Identify which cell holds the provided text, then report its [X, Y] central coordinate. 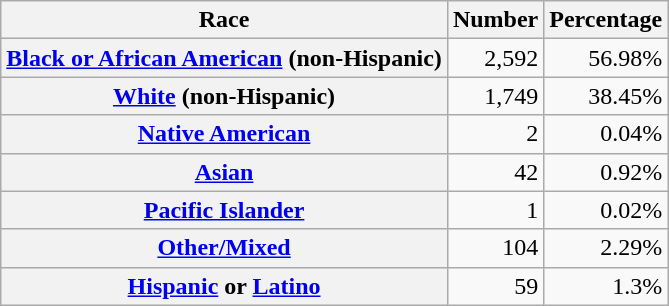
Race [224, 20]
Other/Mixed [224, 248]
0.04% [606, 134]
White (non-Hispanic) [224, 96]
Native American [224, 134]
0.92% [606, 172]
56.98% [606, 58]
2.29% [606, 248]
38.45% [606, 96]
Hispanic or Latino [224, 286]
2 [495, 134]
0.02% [606, 210]
104 [495, 248]
1 [495, 210]
1.3% [606, 286]
Asian [224, 172]
59 [495, 286]
Percentage [606, 20]
1,749 [495, 96]
42 [495, 172]
Pacific Islander [224, 210]
Black or African American (non-Hispanic) [224, 58]
2,592 [495, 58]
Number [495, 20]
